Return [X, Y] of the center of cell containing provided text 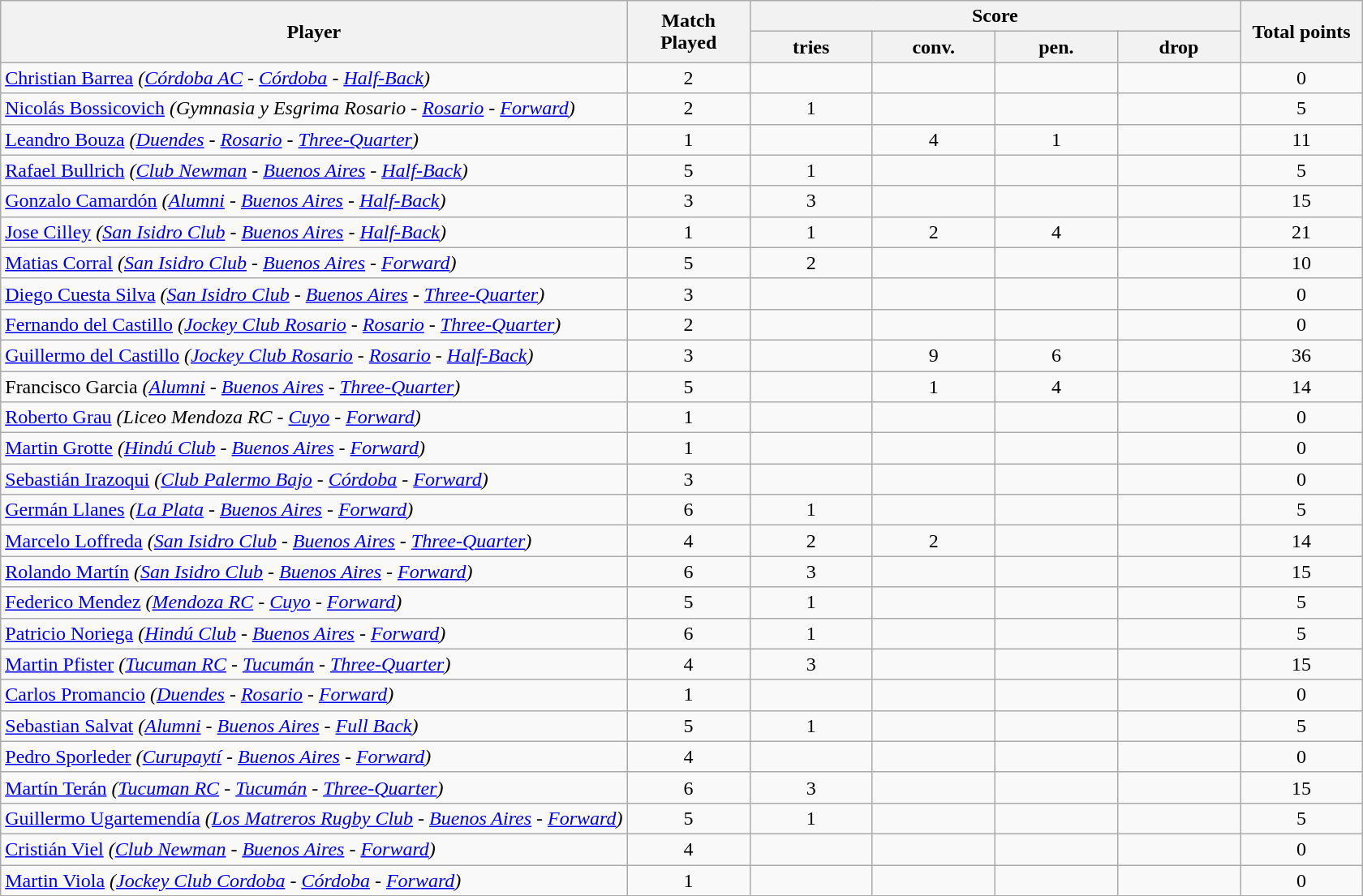
Leandro Bouza (Duendes - Rosario - Three-Quarter) [314, 139]
9 [933, 355]
Rolando Martín (San Isidro Club - Buenos Aires - Forward) [314, 572]
Nicolás Bossicovich (Gymnasia y Esgrima Rosario - Rosario - Forward) [314, 109]
21 [1301, 232]
Fernando del Castillo (Jockey Club Rosario - Rosario - Three-Quarter) [314, 324]
11 [1301, 139]
Player [314, 32]
Christian Barrea (Córdoba AC - Córdoba - Half-Back) [314, 78]
Total points [1301, 32]
Martin Pfister (Tucuman RC - Tucumán - Three-Quarter) [314, 664]
Rafael Bullrich (Club Newman - Buenos Aires - Half-Back) [314, 170]
Roberto Grau (Liceo Mendoza RC - Cuyo - Forward) [314, 418]
Patricio Noriega (Hindú Club - Buenos Aires - Forward) [314, 633]
Federico Mendez (Mendoza RC - Cuyo - Forward) [314, 602]
Martín Terán (Tucuman RC - Tucumán - Three-Quarter) [314, 787]
Carlos Promancio (Duendes - Rosario - Forward) [314, 695]
pen. [1056, 47]
Martin Viola (Jockey Club Cordoba - Córdoba - Forward) [314, 880]
10 [1301, 263]
Jose Cilley (San Isidro Club - Buenos Aires - Half-Back) [314, 232]
Martin Grotte (Hindú Club - Buenos Aires - Forward) [314, 448]
Guillermo Ugartemendía (Los Matreros Rugby Club - Buenos Aires - Forward) [314, 818]
conv. [933, 47]
Diego Cuesta Silva (San Isidro Club - Buenos Aires - Three-Quarter) [314, 294]
Match Played [688, 32]
drop [1178, 47]
Matias Corral (San Isidro Club - Buenos Aires - Forward) [314, 263]
Guillermo del Castillo (Jockey Club Rosario - Rosario - Half-Back) [314, 355]
Marcelo Loffreda (San Isidro Club - Buenos Aires - Three-Quarter) [314, 541]
Sebastian Salvat (Alumni - Buenos Aires - Full Back) [314, 726]
Germán Llanes (La Plata - Buenos Aires - Forward) [314, 510]
Sebastián Irazoqui (Club Palermo Bajo - Córdoba - Forward) [314, 479]
Francisco Garcia (Alumni - Buenos Aires - Three-Quarter) [314, 387]
Score [995, 16]
Gonzalo Camardón (Alumni - Buenos Aires - Half-Back) [314, 201]
36 [1301, 355]
Cristián Viel (Club Newman - Buenos Aires - Forward) [314, 849]
Pedro Sporleder (Curupaytí - Buenos Aires - Forward) [314, 757]
tries [811, 47]
